Return the (x, y) coordinate for the center point of the cell that contains the specified text.  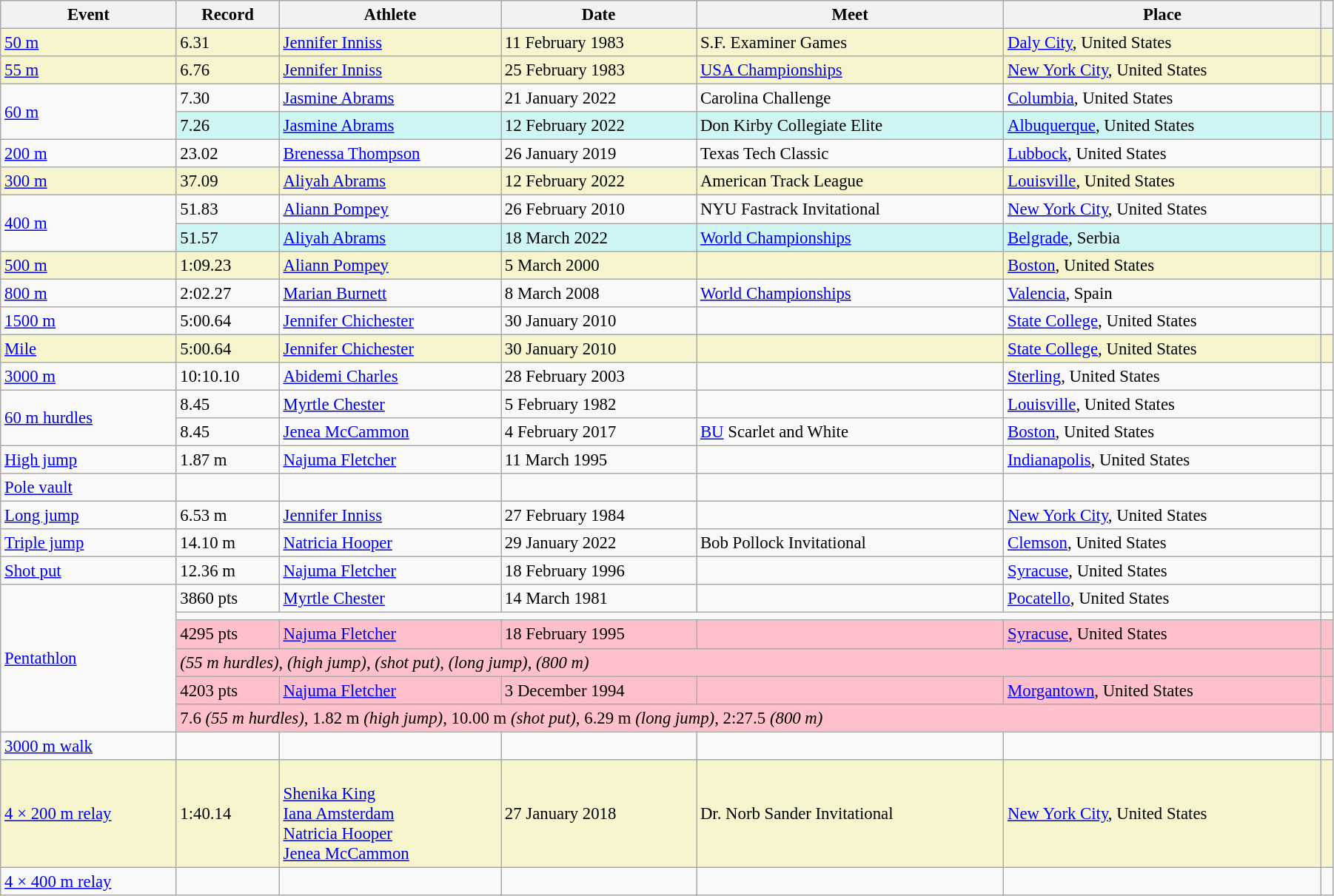
6.53 m (228, 516)
Place (1162, 15)
Bob Pollock Invitational (850, 543)
18 February 1996 (599, 571)
1:40.14 (228, 814)
Valencia, Spain (1162, 293)
27 February 1984 (599, 516)
11 February 1983 (599, 43)
1.87 m (228, 459)
3 December 1994 (599, 690)
300 m (89, 181)
5 February 1982 (599, 404)
Athlete (389, 15)
American Track League (850, 181)
51.83 (228, 209)
60 m (89, 112)
18 March 2022 (599, 238)
3860 pts (228, 599)
Belgrade, Serbia (1162, 238)
(55 m hurdles), (high jump), (shot put), (long jump), (800 m) (748, 662)
Columbia, United States (1162, 98)
5 March 2000 (599, 265)
7.30 (228, 98)
18 February 1995 (599, 635)
Pole vault (89, 488)
Event (89, 15)
14.10 m (228, 543)
14 March 1981 (599, 599)
Pocatello, United States (1162, 599)
Indianapolis, United States (1162, 459)
4295 pts (228, 635)
12.36 m (228, 571)
6.31 (228, 43)
Date (599, 15)
8 March 2008 (599, 293)
10:10.10 (228, 377)
7.26 (228, 126)
21 January 2022 (599, 98)
Sterling, United States (1162, 377)
Meet (850, 15)
Morgantown, United States (1162, 690)
Texas Tech Classic (850, 154)
3000 m walk (89, 746)
500 m (89, 265)
200 m (89, 154)
50 m (89, 43)
Abidemi Charles (389, 377)
Record (228, 15)
Pentathlon (89, 658)
Clemson, United States (1162, 543)
51.57 (228, 238)
Albuquerque, United States (1162, 126)
Shenika KingIana AmsterdamNatricia HooperJenea McCammon (389, 814)
NYU Fastrack Invitational (850, 209)
2:02.27 (228, 293)
1500 m (89, 320)
Lubbock, United States (1162, 154)
4 × 200 m relay (89, 814)
Don Kirby Collegiate Elite (850, 126)
25 February 1983 (599, 70)
11 March 1995 (599, 459)
Natricia Hooper (389, 543)
BU Scarlet and White (850, 432)
3000 m (89, 377)
Carolina Challenge (850, 98)
23.02 (228, 154)
4 February 2017 (599, 432)
27 January 2018 (599, 814)
4203 pts (228, 690)
60 m hurdles (89, 417)
800 m (89, 293)
USA Championships (850, 70)
7.6 (55 m hurdles), 1.82 m (high jump), 10.00 m (shot put), 6.29 m (long jump), 2:27.5 (800 m) (748, 718)
Long jump (89, 516)
37.09 (228, 181)
26 January 2019 (599, 154)
Shot put (89, 571)
55 m (89, 70)
29 January 2022 (599, 543)
Marian Burnett (389, 293)
4 × 400 m relay (89, 881)
High jump (89, 459)
28 February 2003 (599, 377)
Mile (89, 348)
6.76 (228, 70)
26 February 2010 (599, 209)
Dr. Norb Sander Invitational (850, 814)
Jenea McCammon (389, 432)
Triple jump (89, 543)
1:09.23 (228, 265)
Brenessa Thompson (389, 154)
Daly City, United States (1162, 43)
400 m (89, 223)
S.F. Examiner Games (850, 43)
